Determine the (x, y) coordinate at the center of the cell enclosing the given text.  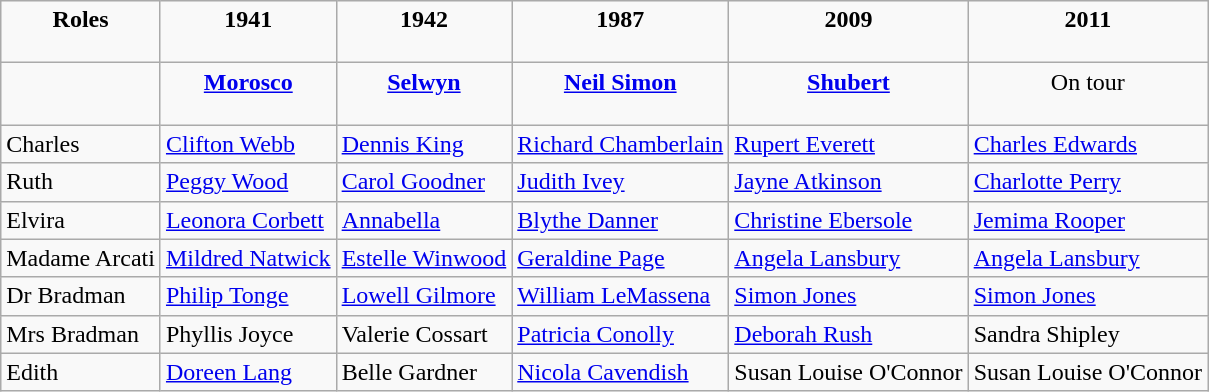
Annabella (424, 220)
Ruth (81, 182)
Lowell Gilmore (424, 296)
1942 (424, 32)
Belle Gardner (424, 372)
Estelle Winwood (424, 258)
Geraldine Page (620, 258)
Doreen Lang (248, 372)
Morosco (248, 94)
William LeMassena (620, 296)
Dennis King (424, 144)
Charles Edwards (1088, 144)
Richard Chamberlain (620, 144)
Clifton Webb (248, 144)
Selwyn (424, 94)
Elvira (81, 220)
Shubert (848, 94)
Edith (81, 372)
2009 (848, 32)
Patricia Conolly (620, 334)
Valerie Cossart (424, 334)
Roles (81, 32)
Leonora Corbett (248, 220)
Jemima Rooper (1088, 220)
Rupert Everett (848, 144)
Mildred Natwick (248, 258)
Charlotte Perry (1088, 182)
Phyllis Joyce (248, 334)
1987 (620, 32)
Jayne Atkinson (848, 182)
Carol Goodner (424, 182)
Neil Simon (620, 94)
Charles (81, 144)
Sandra Shipley (1088, 334)
Mrs Bradman (81, 334)
Madame Arcati (81, 258)
Blythe Danner (620, 220)
Deborah Rush (848, 334)
Judith Ivey (620, 182)
Dr Bradman (81, 296)
On tour (1088, 94)
2011 (1088, 32)
Nicola Cavendish (620, 372)
Christine Ebersole (848, 220)
1941 (248, 32)
Philip Tonge (248, 296)
Peggy Wood (248, 182)
